Pinpoint the cell where the given text exists, returning its [x, y] midpoint coordinate. 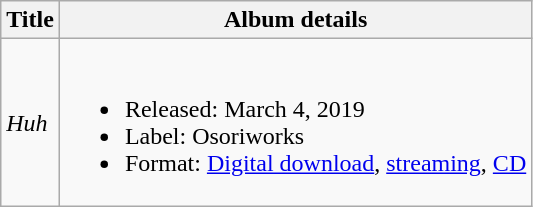
Huh [30, 122]
Title [30, 20]
Album details [295, 20]
Released: March 4, 2019Label: OsoriworksFormat: Digital download, streaming, CD [295, 122]
